Extract the [X, Y] coordinate from the center of the cell holding the provided text.  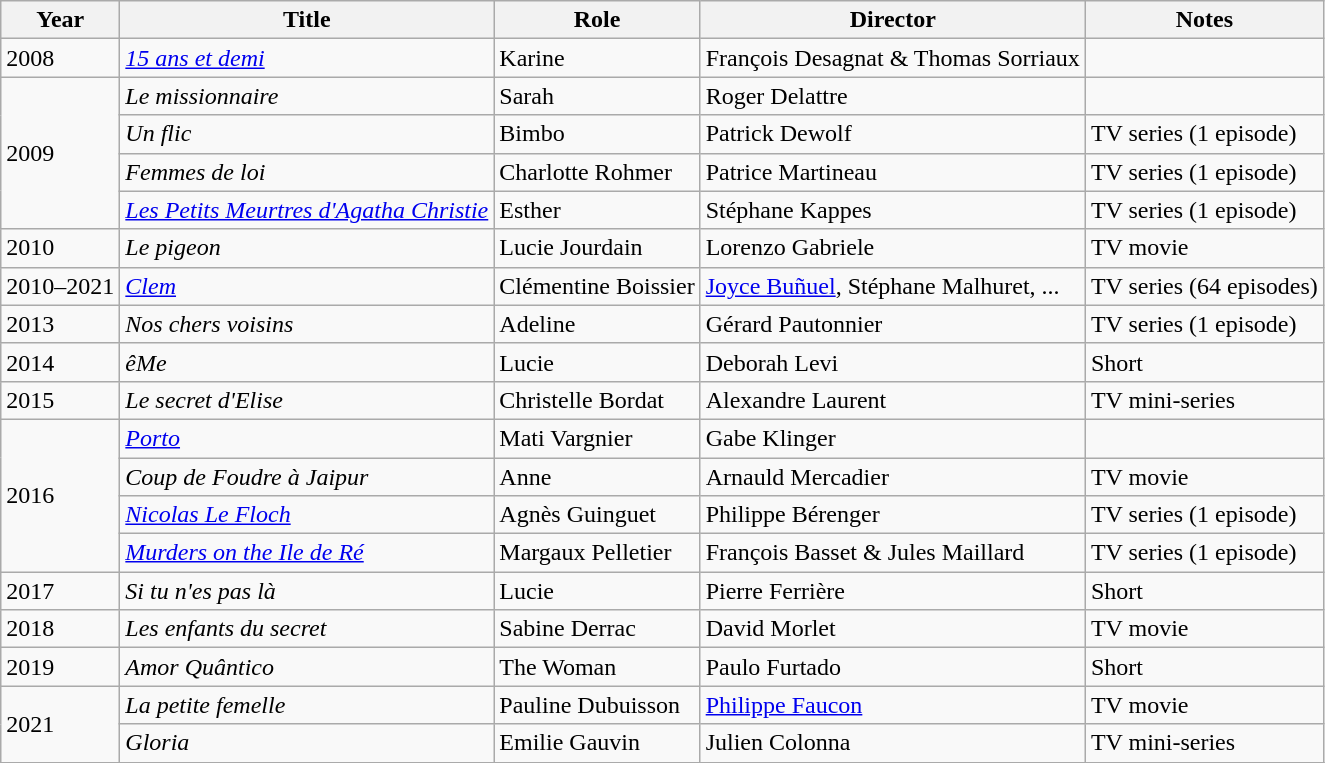
TV series (64 episodes) [1204, 286]
Title [307, 20]
Alexandre Laurent [892, 400]
Les Petits Meurtres d'Agatha Christie [307, 210]
2018 [60, 629]
Les enfants du secret [307, 629]
Bimbo [597, 134]
Director [892, 20]
Stéphane Kappes [892, 210]
Julien Colonna [892, 743]
Amor Quântico [307, 667]
Un flic [307, 134]
Gloria [307, 743]
Roger Delattre [892, 96]
Nicolas Le Floch [307, 515]
Esther [597, 210]
2019 [60, 667]
Philippe Bérenger [892, 515]
Pauline Dubuisson [597, 705]
Charlotte Rohmer [597, 172]
2021 [60, 724]
Le missionnaire [307, 96]
The Woman [597, 667]
Si tu n'es pas là [307, 591]
Arnauld Mercadier [892, 477]
Emilie Gauvin [597, 743]
Deborah Levi [892, 362]
2009 [60, 153]
2017 [60, 591]
Lucie Jourdain [597, 248]
La petite femelle [307, 705]
Sarah [597, 96]
2016 [60, 495]
Philippe Faucon [892, 705]
êMe [307, 362]
Notes [1204, 20]
Gérard Pautonnier [892, 324]
Joyce Buñuel, Stéphane Malhuret, ... [892, 286]
Mati Vargnier [597, 438]
Porto [307, 438]
2014 [60, 362]
Le pigeon [307, 248]
2013 [60, 324]
Patrick Dewolf [892, 134]
2010 [60, 248]
François Basset & Jules Maillard [892, 553]
Clem [307, 286]
Femmes de loi [307, 172]
Patrice Martineau [892, 172]
Gabe Klinger [892, 438]
2010–2021 [60, 286]
Year [60, 20]
Paulo Furtado [892, 667]
Le secret d'Elise [307, 400]
Lorenzo Gabriele [892, 248]
15 ans et demi [307, 58]
Murders on the Ile de Ré [307, 553]
Role [597, 20]
Nos chers voisins [307, 324]
Coup de Foudre à Jaipur [307, 477]
Christelle Bordat [597, 400]
Pierre Ferrière [892, 591]
Margaux Pelletier [597, 553]
Sabine Derrac [597, 629]
François Desagnat & Thomas Sorriaux [892, 58]
Agnès Guinguet [597, 515]
Karine [597, 58]
2008 [60, 58]
Anne [597, 477]
Clémentine Boissier [597, 286]
Adeline [597, 324]
David Morlet [892, 629]
2015 [60, 400]
